Provide the (X, Y) coordinate of the cell's center where the given text is located.  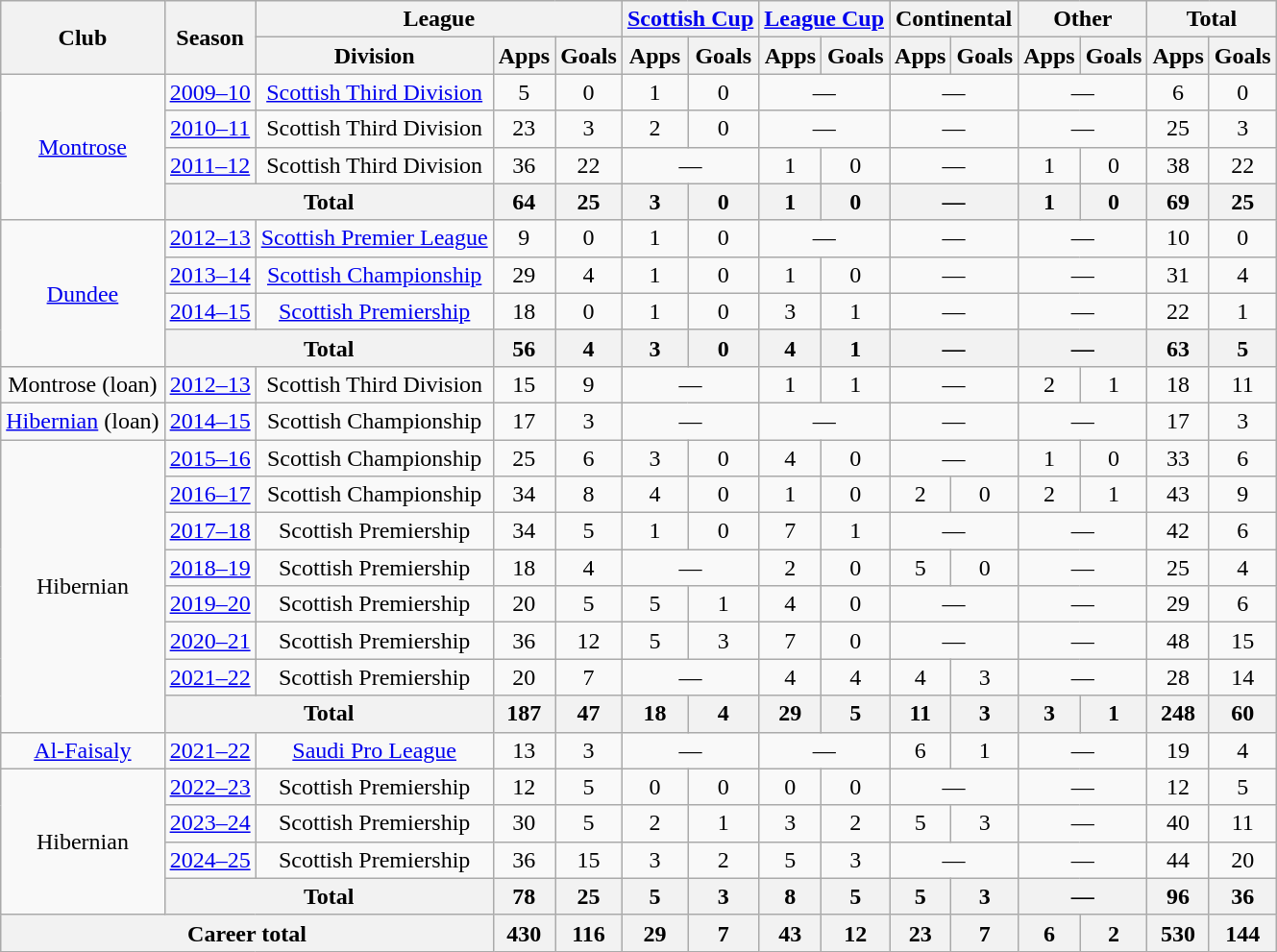
60 (1242, 714)
Montrose (loan) (83, 384)
47 (589, 714)
144 (1242, 933)
Career total (247, 933)
League (438, 19)
40 (1178, 823)
187 (524, 714)
63 (1178, 348)
48 (1178, 641)
69 (1178, 202)
Continental (954, 19)
116 (589, 933)
Division (375, 56)
96 (1178, 896)
14 (1242, 677)
League Cup (824, 19)
56 (524, 348)
Dundee (83, 293)
2022–23 (209, 787)
430 (524, 933)
Al-Faisaly (83, 750)
2024–25 (209, 860)
38 (1178, 165)
Other (1083, 19)
2009–10 (209, 92)
13 (524, 750)
2023–24 (209, 823)
78 (524, 896)
30 (524, 823)
2018–19 (209, 568)
31 (1178, 275)
Club (83, 37)
33 (1178, 458)
Scottish Cup (690, 19)
64 (524, 202)
44 (1178, 860)
Scottish Premier League (375, 238)
2015–16 (209, 458)
Montrose (83, 147)
2019–20 (209, 604)
2016–17 (209, 495)
2020–21 (209, 641)
2017–18 (209, 531)
42 (1178, 531)
28 (1178, 677)
10 (1178, 238)
2013–14 (209, 275)
2011–12 (209, 165)
2010–11 (209, 129)
Hibernian (loan) (83, 421)
Saudi Pro League (375, 750)
19 (1178, 750)
248 (1178, 714)
Season (209, 37)
530 (1178, 933)
